Search for the cell housing the specified text and yield its [x, y] center coordinate. 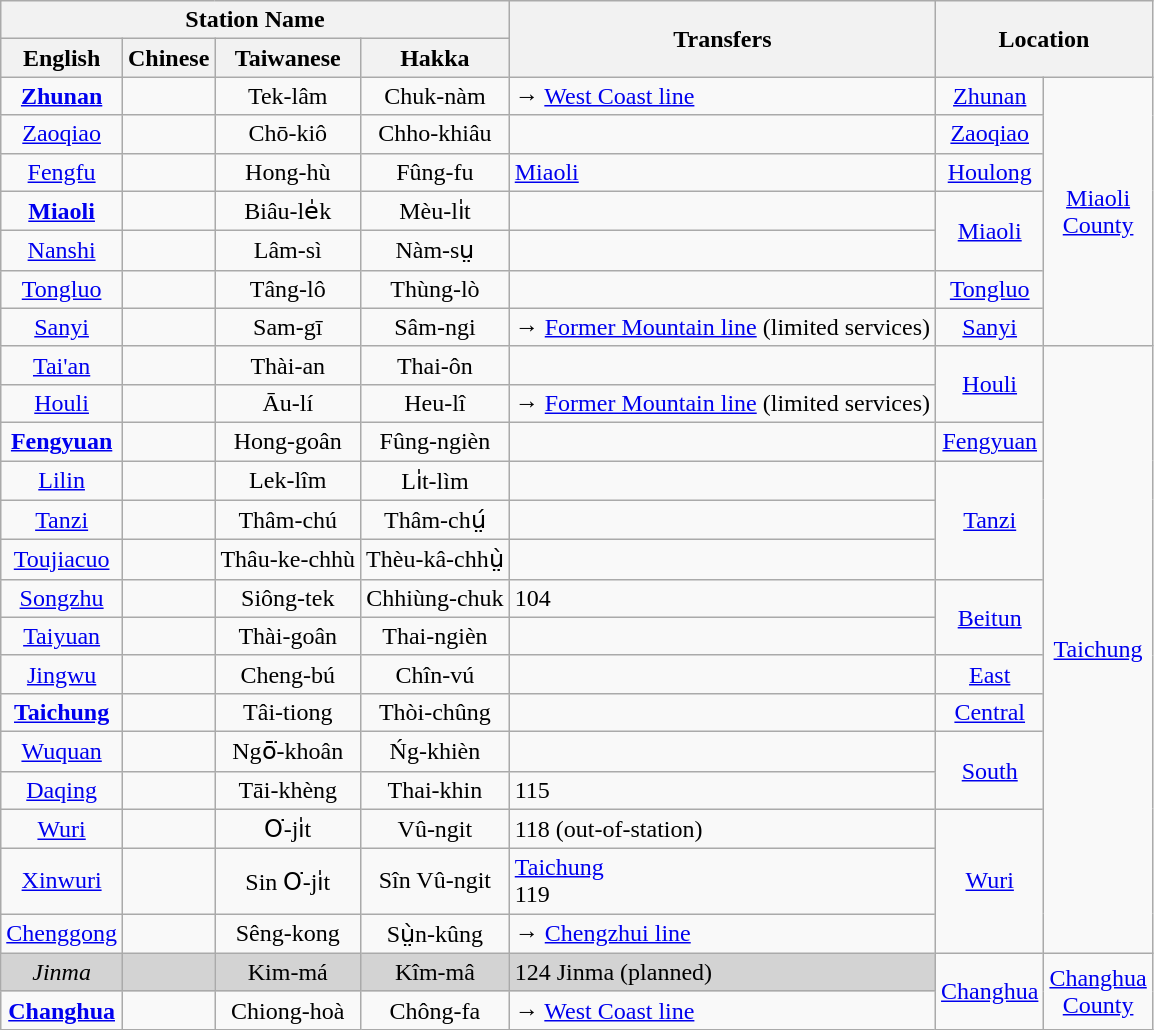
118 (out-of-station) [722, 829]
Thâu-ke-chhù [288, 560]
Thèu-kâ-chhṳ̀ [436, 560]
Fûng-ngièn [436, 441]
Hong-hù [288, 172]
Taichung 119 [722, 882]
Ńg-khièn [436, 751]
Heu-lî [436, 403]
Sêng-kong [288, 934]
Vû-ngit [436, 829]
Cheng-bú [288, 674]
Taiwanese [288, 58]
115 [722, 790]
Thai-khin [436, 790]
Biâu-le̍k [288, 211]
Ngō͘-khoân [288, 751]
Li̍t-lìm [436, 480]
Hakka [436, 58]
Tai'an [62, 365]
Chiong-hoà [288, 1010]
Thai-ôn [436, 365]
Songzhu [62, 598]
Daqing [62, 790]
Thâm-chṳ́ [436, 520]
Lilin [62, 480]
MiaoliCounty [1098, 212]
Tâi-tiong [288, 712]
Thài-an [288, 365]
Nàm-sṳ [436, 251]
Jingwu [62, 674]
Chhiùng-chuk [436, 598]
Kim-má [288, 972]
Fûng-fu [436, 172]
Chinese [168, 58]
Āu-lí [288, 403]
Chho-khiâu [436, 134]
Thài-goân [288, 636]
Tāi-khèng [288, 790]
English [62, 58]
Thùng-lò [436, 289]
ChanghuaCounty [1098, 991]
Nanshi [62, 251]
→ Chengzhui line [722, 934]
Central [990, 712]
Chîn-vú [436, 674]
Thai-ngièn [436, 636]
Sin O͘-ji̍t [288, 882]
Chuk-nàm [436, 96]
Sam-gī [288, 327]
Taiyuan [62, 636]
O͘-ji̍t [288, 829]
Xinwuri [62, 882]
Hong-goân [288, 441]
Sâm-ngi [436, 327]
Chō-kiô [288, 134]
Thòi-chûng [436, 712]
104 [722, 598]
Sîn Vû-ngit [436, 882]
Chông-fa [436, 1010]
Location [1044, 39]
Mèu-li̍t [436, 211]
East [990, 674]
Fengfu [62, 172]
Chenggong [62, 934]
Kîm-mâ [436, 972]
Wuquan [62, 751]
Beitun [990, 617]
Toujiacuo [62, 560]
Houlong [990, 172]
Siông-tek [288, 598]
Lâm-sì [288, 251]
Lek-lîm [288, 480]
Jinma [62, 972]
Tek-lâm [288, 96]
Sṳ̀n-kûng [436, 934]
124 Jinma (planned) [722, 972]
Thâm-chú [288, 520]
South [990, 770]
Transfers [722, 39]
Tâng-lô [288, 289]
Station Name [255, 20]
